Return [x, y] of the center of cell containing provided text 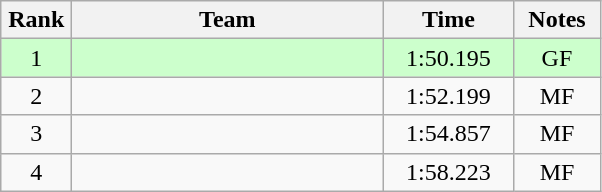
2 [36, 96]
Team [228, 20]
Rank [36, 20]
4 [36, 172]
Time [448, 20]
Notes [557, 20]
1:52.199 [448, 96]
1 [36, 58]
1:58.223 [448, 172]
1:50.195 [448, 58]
GF [557, 58]
1:54.857 [448, 134]
3 [36, 134]
